Scan for the cell matching the given text and deliver its [x, y] coordinate at center. 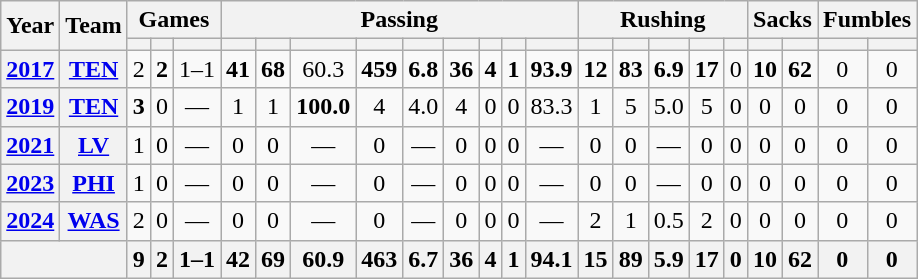
2019 [30, 107]
6.8 [424, 69]
2023 [30, 183]
6.9 [668, 69]
2024 [30, 221]
2017 [30, 69]
463 [380, 259]
60.3 [324, 69]
94.1 [552, 259]
4.0 [424, 107]
Passing [400, 20]
12 [596, 69]
83 [630, 69]
Fumbles [868, 20]
93.9 [552, 69]
83.3 [552, 107]
2021 [30, 145]
6.7 [424, 259]
Team [94, 26]
LV [94, 145]
WAS [94, 221]
60.9 [324, 259]
5.0 [668, 107]
42 [238, 259]
Year [30, 26]
Sacks [782, 20]
Rushing [662, 20]
100.0 [324, 107]
89 [630, 259]
69 [274, 259]
15 [596, 259]
41 [238, 69]
3 [138, 107]
5.9 [668, 259]
68 [274, 69]
9 [138, 259]
459 [380, 69]
PHI [94, 183]
Games [174, 20]
0.5 [668, 221]
